Output the (x, y) coordinate of the center of the cell containing the given text.  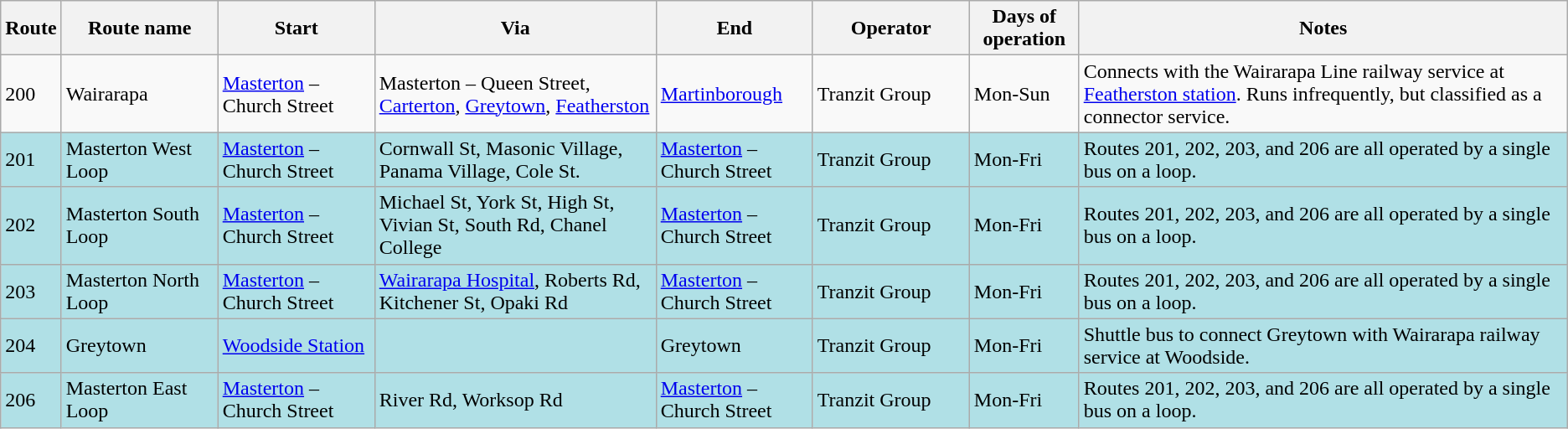
206 (31, 401)
River Rd, Worksop Rd (515, 401)
200 (31, 94)
Cornwall St, Masonic Village, Panama Village, Cole St. (515, 159)
End (734, 28)
Mon-Sun (1024, 94)
Start (297, 28)
Wairarapa Hospital, Roberts Rd, Kitchener St, Opaki Rd (515, 292)
Michael St, York St, High St, Vivian St, South Rd, Chanel College (515, 225)
Masterton West Loop (139, 159)
Notes (1323, 28)
Woodside Station (297, 345)
Masterton East Loop (139, 401)
Shuttle bus to connect Greytown with Wairarapa railway service at Woodside. (1323, 345)
Route name (139, 28)
Masterton North Loop (139, 292)
203 (31, 292)
Connects with the Wairarapa Line railway service at Featherston station. Runs infrequently, but classified as a connector service. (1323, 94)
Martinborough (734, 94)
201 (31, 159)
Days of operation (1024, 28)
202 (31, 225)
Wairarapa (139, 94)
Masterton South Loop (139, 225)
Via (515, 28)
204 (31, 345)
Route (31, 28)
Masterton – Queen Street, Carterton, Greytown, Featherston (515, 94)
Operator (891, 28)
